Capture the cell that displays the provided text and extract its [X, Y] central coordinate. 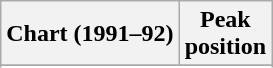
Chart (1991–92) [90, 34]
Peakposition [225, 34]
